Output the [X, Y] coordinate of the center of the cell containing the given text.  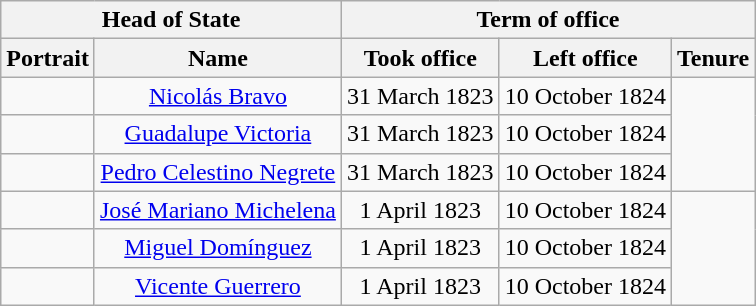
Tenure [712, 58]
Nicolás Bravo [218, 96]
Head of State [172, 20]
Term of office [548, 20]
Guadalupe Victoria [218, 134]
Took office [420, 58]
José Mariano Michelena [218, 210]
Left office [585, 58]
Miguel Domínguez [218, 248]
Pedro Celestino Negrete [218, 172]
Portrait [48, 58]
Vicente Guerrero [218, 286]
Name [218, 58]
